Extract the (x, y) coordinate from the center of the cell holding the provided text.  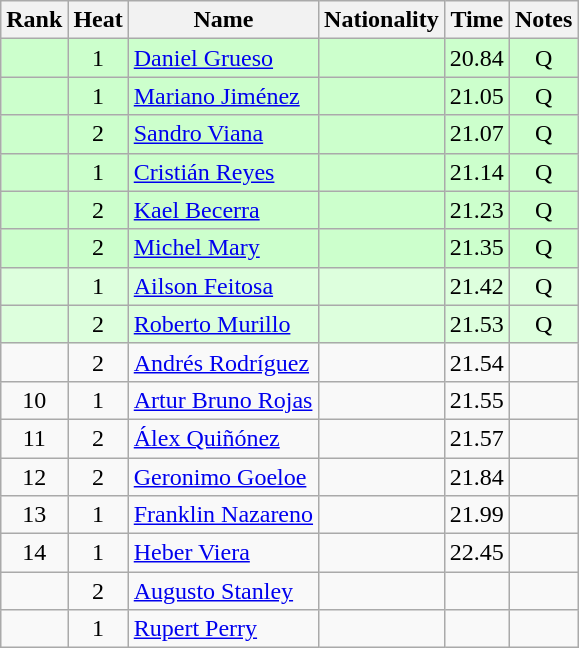
14 (34, 553)
Álex Quiñónez (223, 438)
12 (34, 477)
Geronimo Goeloe (223, 477)
Heber Viera (223, 553)
Name (223, 20)
11 (34, 438)
21.55 (476, 400)
Notes (543, 20)
Rupert Perry (223, 629)
Franklin Nazareno (223, 515)
21.05 (476, 96)
Artur Bruno Rojas (223, 400)
21.99 (476, 515)
21.84 (476, 477)
Time (476, 20)
Ailson Feitosa (223, 286)
21.07 (476, 134)
22.45 (476, 553)
Augusto Stanley (223, 591)
13 (34, 515)
21.23 (476, 210)
21.42 (476, 286)
Rank (34, 20)
21.35 (476, 248)
21.14 (476, 172)
21.54 (476, 362)
21.53 (476, 324)
Roberto Murillo (223, 324)
Sandro Viana (223, 134)
20.84 (476, 58)
Michel Mary (223, 248)
Cristián Reyes (223, 172)
Mariano Jiménez (223, 96)
Andrés Rodríguez (223, 362)
Nationality (382, 20)
10 (34, 400)
Daniel Grueso (223, 58)
21.57 (476, 438)
Heat (98, 20)
Kael Becerra (223, 210)
